Identify which cell holds the provided text, then report its [x, y] central coordinate. 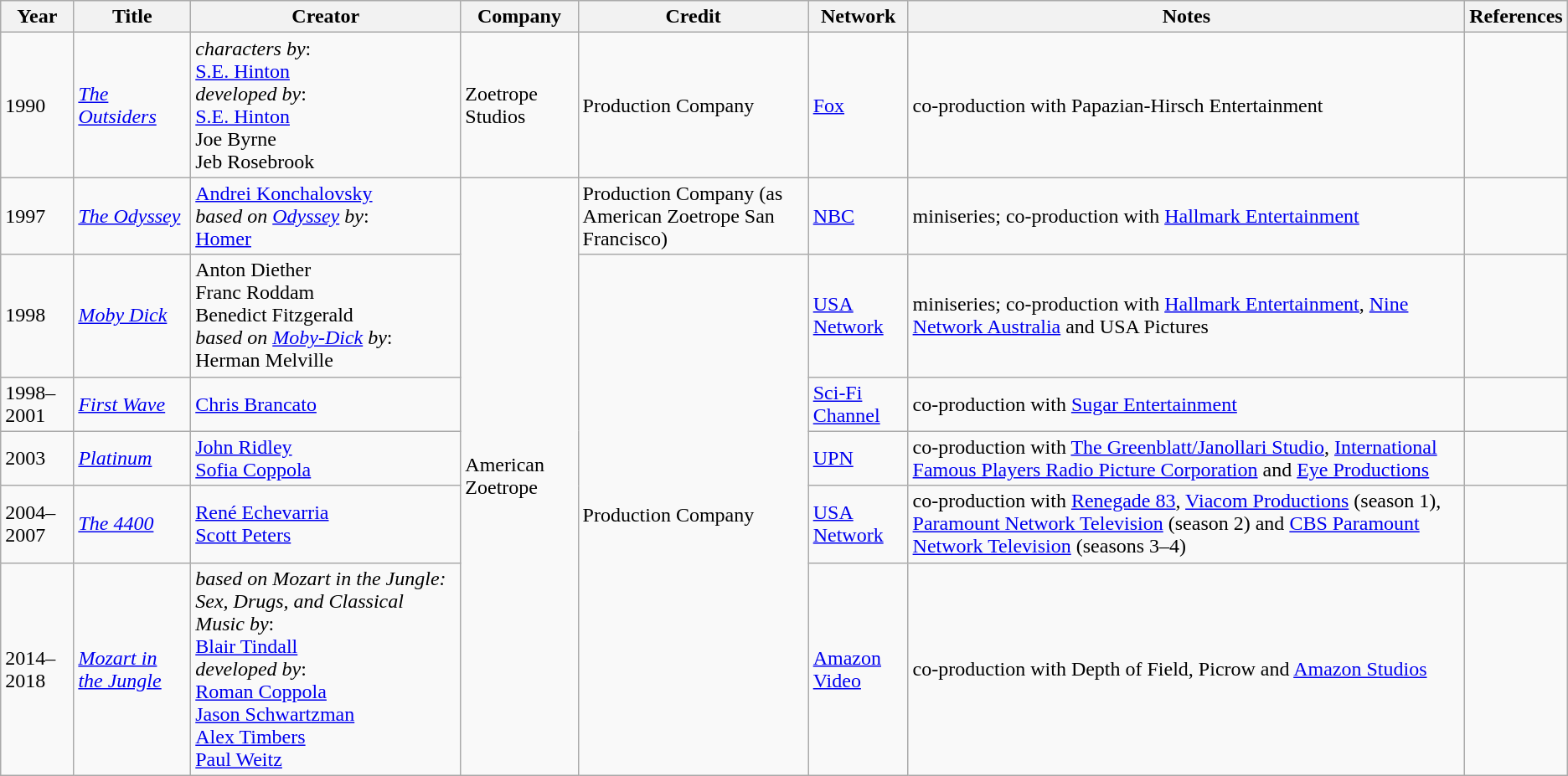
Production Company (as American Zoetrope San Francisco) [694, 216]
UPN [858, 459]
co-production with The Greenblatt/Janollari Studio, International Famous Players Radio Picture Corporation and Eye Productions [1186, 459]
miniseries; co-production with Hallmark Entertainment [1186, 216]
co-production with Depth of Field, Picrow and Amazon Studios [1186, 669]
miniseries; co-production with Hallmark Entertainment, Nine Network Australia and USA Pictures [1186, 316]
The 4400 [132, 524]
2003 [37, 459]
Year [37, 17]
2014–2018 [37, 669]
Sci-Fi Channel [858, 403]
The Odyssey [132, 216]
1998–2001 [37, 403]
References [1516, 17]
1990 [37, 105]
Chris Brancato [326, 403]
co-production with Sugar Entertainment [1186, 403]
First Wave [132, 403]
NBC [858, 216]
based on Mozart in the Jungle: Sex, Drugs, and Classical Music by:Blair Tindalldeveloped by:Roman CoppolaJason SchwartzmanAlex TimbersPaul Weitz [326, 669]
co-production with Papazian-Hirsch Entertainment [1186, 105]
Platinum [132, 459]
Andrei Konchalovskybased on Odyssey by:Homer [326, 216]
Company [519, 17]
American Zoetrope [519, 476]
1997 [37, 216]
Network [858, 17]
Credit [694, 17]
Title [132, 17]
John RidleySofia Coppola [326, 459]
2004–2007 [37, 524]
Moby Dick [132, 316]
Anton DietherFranc RoddamBenedict Fitzgeraldbased on Moby-Dick by:Herman Melville [326, 316]
Amazon Video [858, 669]
The Outsiders [132, 105]
René EchevarriaScott Peters [326, 524]
Mozart in the Jungle [132, 669]
Fox [858, 105]
characters by:S.E. Hintondeveloped by:S.E. HintonJoe ByrneJeb Rosebrook [326, 105]
Zoetrope Studios [519, 105]
Notes [1186, 17]
1998 [37, 316]
Creator [326, 17]
